Detect which cell encompasses the target text, then output its (x, y) center coordinate. 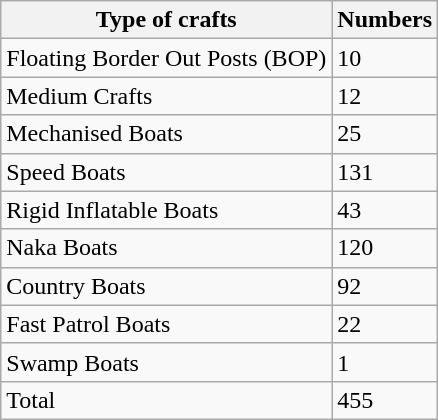
Fast Patrol Boats (166, 324)
Swamp Boats (166, 362)
Type of crafts (166, 20)
92 (385, 286)
12 (385, 96)
25 (385, 134)
43 (385, 210)
Numbers (385, 20)
Country Boats (166, 286)
Total (166, 400)
1 (385, 362)
22 (385, 324)
Rigid Inflatable Boats (166, 210)
120 (385, 248)
455 (385, 400)
Floating Border Out Posts (BOP) (166, 58)
Mechanised Boats (166, 134)
10 (385, 58)
Naka Boats (166, 248)
131 (385, 172)
Speed Boats (166, 172)
Medium Crafts (166, 96)
